Output the [X, Y] coordinate of the center of the cell containing the given text.  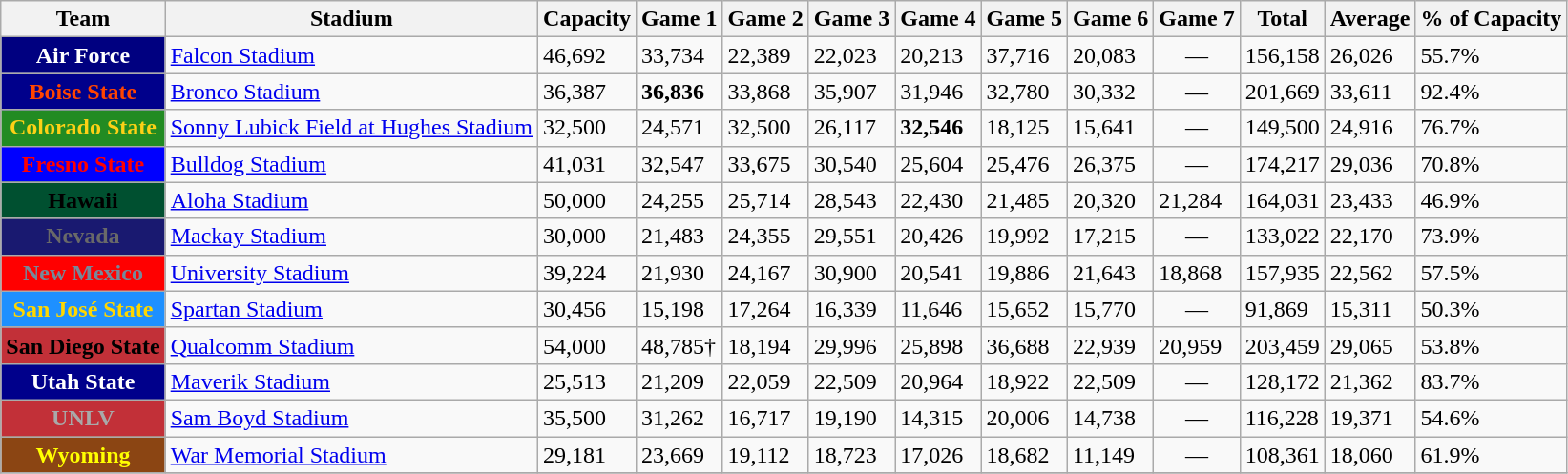
15,641 [1110, 128]
25,513 [588, 381]
30,332 [1110, 92]
30,456 [588, 309]
Boise State [83, 92]
Game 6 [1110, 19]
201,669 [1283, 92]
16,717 [765, 418]
54.6% [1491, 418]
29,996 [851, 345]
53.8% [1491, 345]
26,117 [851, 128]
36,688 [1024, 345]
20,320 [1110, 200]
55.7% [1491, 55]
24,916 [1370, 128]
22,939 [1110, 345]
33,734 [679, 55]
48,785† [679, 345]
University Stadium [351, 273]
33,611 [1370, 92]
24,571 [679, 128]
18,194 [765, 345]
30,900 [851, 273]
Hawaii [83, 200]
29,181 [588, 455]
Bronco Stadium [351, 92]
22,023 [851, 55]
Stadium [351, 19]
Qualcomm Stadium [351, 345]
20,541 [938, 273]
Nevada [83, 237]
18,682 [1024, 455]
91,869 [1283, 309]
20,083 [1110, 55]
20,006 [1024, 418]
15,198 [679, 309]
116,228 [1283, 418]
Falcon Stadium [351, 55]
Capacity [588, 19]
Total [1283, 19]
Bulldog Stadium [351, 164]
19,886 [1024, 273]
157,935 [1283, 273]
37,716 [1024, 55]
18,723 [851, 455]
31,262 [679, 418]
57.5% [1491, 273]
70.8% [1491, 164]
26,026 [1370, 55]
29,065 [1370, 345]
UNLV [83, 418]
14,315 [938, 418]
29,551 [851, 237]
128,172 [1283, 381]
29,036 [1370, 164]
33,675 [765, 164]
Sam Boyd Stadium [351, 418]
18,922 [1024, 381]
19,190 [851, 418]
50,000 [588, 200]
33,868 [765, 92]
Average [1370, 19]
25,714 [765, 200]
Game 2 [765, 19]
76.7% [1491, 128]
19,112 [765, 455]
17,264 [765, 309]
28,543 [851, 200]
24,355 [765, 237]
11,149 [1110, 455]
32,780 [1024, 92]
23,669 [679, 455]
San José State [83, 309]
36,836 [679, 92]
21,930 [679, 273]
21,362 [1370, 381]
18,868 [1197, 273]
Sonny Lubick Field at Hughes Stadium [351, 128]
32,546 [938, 128]
14,738 [1110, 418]
46.9% [1491, 200]
20,964 [938, 381]
149,500 [1283, 128]
30,000 [588, 237]
Game 3 [851, 19]
Colorado State [83, 128]
92.4% [1491, 92]
15,652 [1024, 309]
22,170 [1370, 237]
% of Capacity [1491, 19]
16,339 [851, 309]
17,026 [938, 455]
Air Force [83, 55]
18,125 [1024, 128]
20,959 [1197, 345]
46,692 [588, 55]
203,459 [1283, 345]
20,426 [938, 237]
Game 1 [679, 19]
21,284 [1197, 200]
Fresno State [83, 164]
35,907 [851, 92]
21,643 [1110, 273]
174,217 [1283, 164]
15,311 [1370, 309]
24,255 [679, 200]
22,562 [1370, 273]
25,476 [1024, 164]
36,387 [588, 92]
26,375 [1110, 164]
Wyoming [83, 455]
Game 4 [938, 19]
25,604 [938, 164]
21,209 [679, 381]
New Mexico [83, 273]
21,485 [1024, 200]
39,224 [588, 273]
83.7% [1491, 381]
25,898 [938, 345]
Game 7 [1197, 19]
Maverik Stadium [351, 381]
31,946 [938, 92]
22,389 [765, 55]
30,540 [851, 164]
Game 5 [1024, 19]
19,371 [1370, 418]
19,992 [1024, 237]
Team [83, 19]
133,022 [1283, 237]
22,430 [938, 200]
Utah State [83, 381]
73.9% [1491, 237]
Mackay Stadium [351, 237]
23,433 [1370, 200]
San Diego State [83, 345]
164,031 [1283, 200]
17,215 [1110, 237]
61.9% [1491, 455]
18,060 [1370, 455]
Spartan Stadium [351, 309]
11,646 [938, 309]
35,500 [588, 418]
50.3% [1491, 309]
Aloha Stadium [351, 200]
108,361 [1283, 455]
32,547 [679, 164]
15,770 [1110, 309]
War Memorial Stadium [351, 455]
54,000 [588, 345]
20,213 [938, 55]
41,031 [588, 164]
24,167 [765, 273]
156,158 [1283, 55]
22,059 [765, 381]
21,483 [679, 237]
